Scan for the cell matching the given text and deliver its (X, Y) coordinate at center. 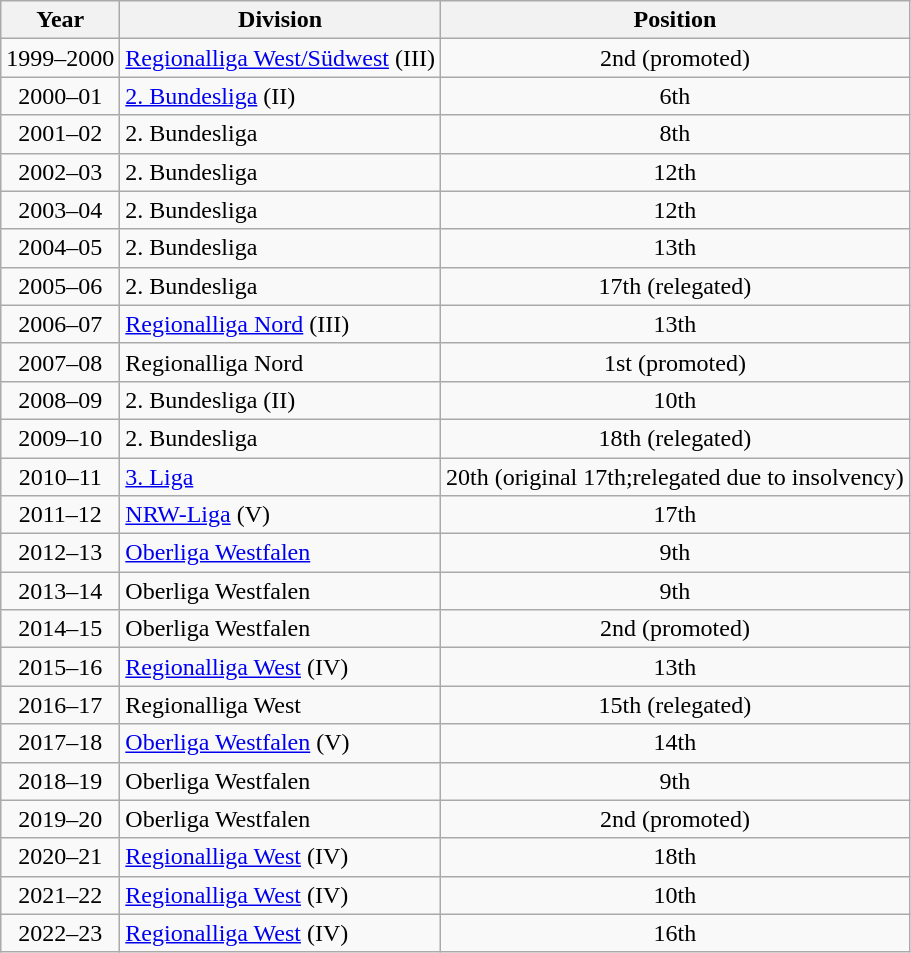
NRW-Liga (V) (280, 515)
18th (674, 857)
Regionalliga West/Südwest (III) (280, 58)
2018–19 (60, 781)
3. Liga (280, 477)
6th (674, 96)
8th (674, 134)
2015–16 (60, 667)
2019–20 (60, 819)
2003–04 (60, 210)
16th (674, 933)
2013–14 (60, 591)
Position (674, 20)
2020–21 (60, 857)
2002–03 (60, 172)
2009–10 (60, 438)
2006–07 (60, 324)
15th (relegated) (674, 705)
2016–17 (60, 705)
2022–23 (60, 933)
1999–2000 (60, 58)
17th (relegated) (674, 286)
2017–18 (60, 743)
2011–12 (60, 515)
2012–13 (60, 553)
2008–09 (60, 400)
Regionalliga West (280, 705)
2000–01 (60, 96)
17th (674, 515)
2021–22 (60, 895)
1st (promoted) (674, 362)
Division (280, 20)
2001–02 (60, 134)
Year (60, 20)
18th (relegated) (674, 438)
2014–15 (60, 629)
2007–08 (60, 362)
14th (674, 743)
Regionalliga Nord (280, 362)
2005–06 (60, 286)
2010–11 (60, 477)
20th (original 17th;relegated due to insolvency) (674, 477)
Oberliga Westfalen (V) (280, 743)
Regionalliga Nord (III) (280, 324)
2004–05 (60, 248)
